Output the (X, Y) coordinate of the center of the cell containing the given text.  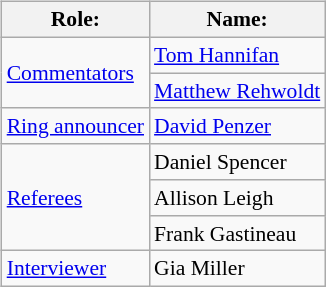
Matthew Rehwoldt (237, 91)
Interviewer (76, 269)
Frank Gastineau (237, 233)
Allison Leigh (237, 198)
David Penzer (237, 126)
Daniel Spencer (237, 162)
Name: (237, 20)
Gia Miller (237, 269)
Role: (76, 20)
Commentators (76, 72)
Referees (76, 198)
Ring announcer (76, 126)
Tom Hannifan (237, 55)
